Detect which cell encompasses the target text, then output its (X, Y) center coordinate. 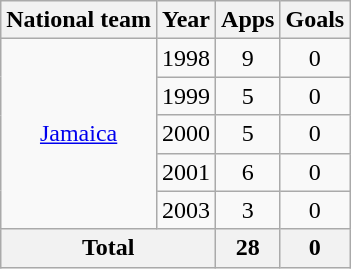
1998 (186, 58)
Total (108, 248)
28 (248, 248)
Goals (315, 20)
2000 (186, 134)
3 (248, 210)
2003 (186, 210)
Apps (248, 20)
2001 (186, 172)
1999 (186, 96)
Year (186, 20)
Jamaica (79, 134)
6 (248, 172)
9 (248, 58)
National team (79, 20)
